Identify which cell holds the provided text, then report its [X, Y] central coordinate. 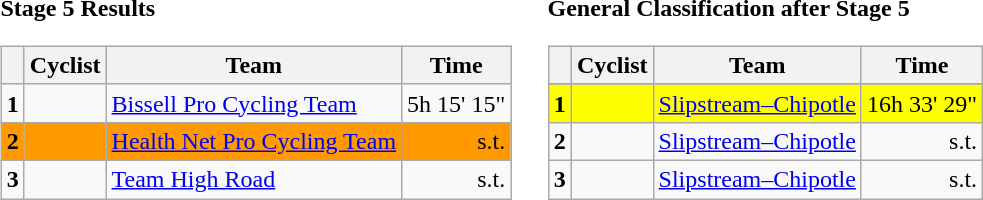
Health Net Pro Cycling Team [254, 141]
Bissell Pro Cycling Team [254, 103]
5h 15' 15" [456, 103]
16h 33' 29" [922, 103]
Team High Road [254, 179]
